Return (x, y) of the center of cell containing provided text 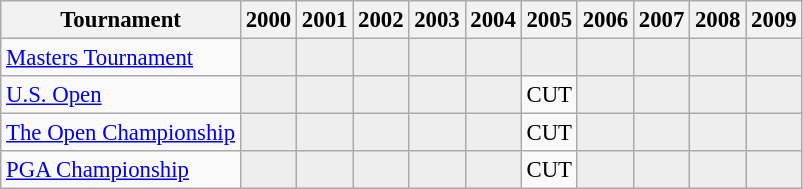
2006 (605, 20)
Masters Tournament (121, 58)
The Open Championship (121, 133)
2002 (381, 20)
2003 (437, 20)
2005 (549, 20)
2001 (325, 20)
2004 (493, 20)
U.S. Open (121, 95)
PGA Championship (121, 170)
2000 (268, 20)
Tournament (121, 20)
2009 (774, 20)
2008 (718, 20)
2007 (661, 20)
